Detect which cell encompasses the target text, then output its (x, y) center coordinate. 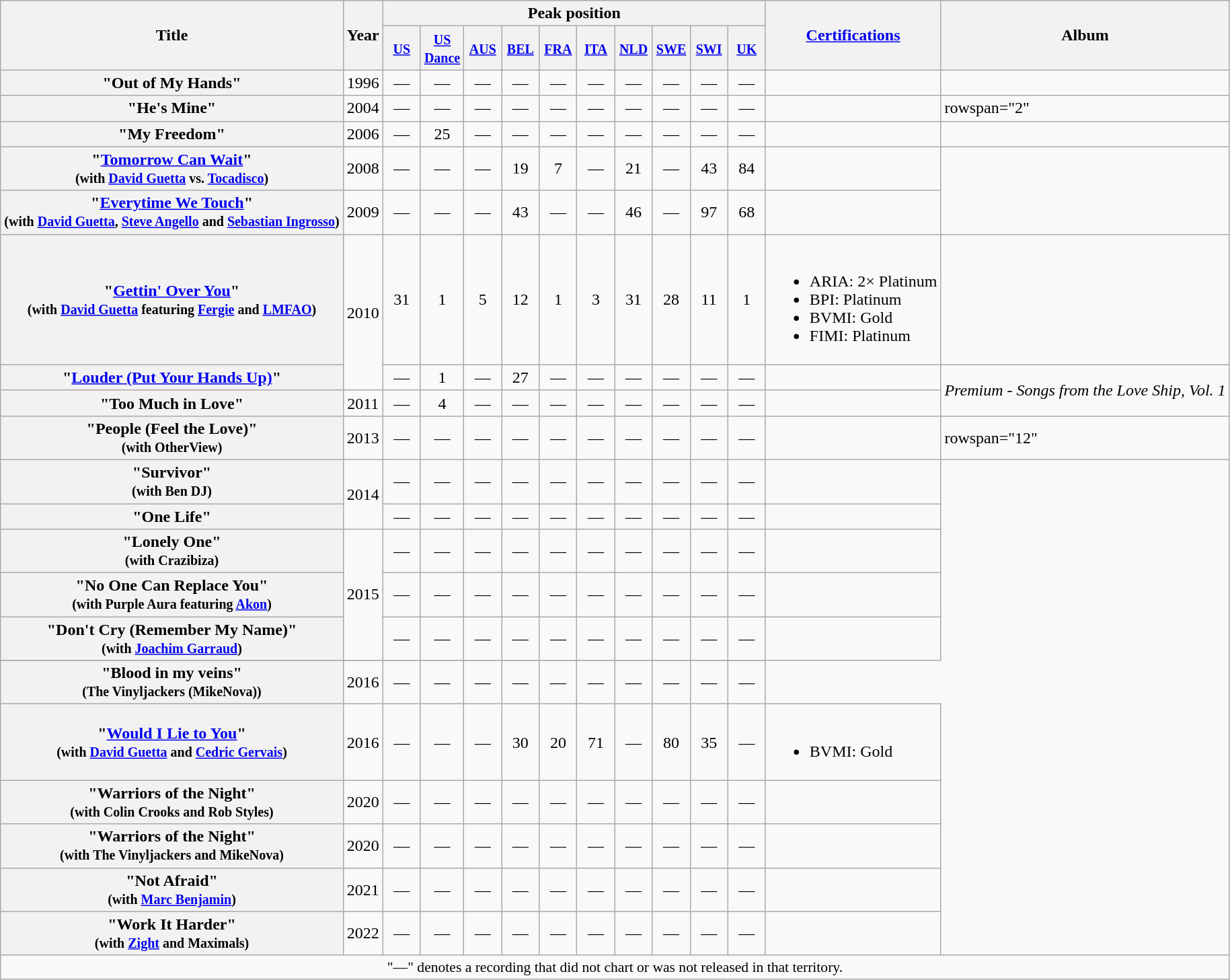
"One Life" (172, 516)
2014 (363, 494)
Title (172, 35)
"Work It Harder"(with Zight and Maximals) (172, 934)
Certifications (853, 35)
"My Freedom" (172, 134)
Year (363, 35)
US (401, 48)
2011 (363, 403)
1996 (363, 83)
"Out of My Hands" (172, 83)
71 (596, 743)
Album (1085, 35)
46 (633, 213)
2021 (363, 889)
ITA (596, 48)
2004 (363, 108)
27 (521, 377)
2013 (363, 437)
25 (442, 134)
30 (521, 743)
"Would I Lie to You" (with David Guetta and Cedric Gervais) (172, 743)
"Survivor"(with Ben DJ) (172, 482)
"No One Can Replace You"(with Purple Aura featuring Akon) (172, 595)
2009 (363, 213)
"Warriors of the Night" (with Colin Crooks and Rob Styles) (172, 802)
"Everytime We Touch"(with David Guetta, Steve Angello and Sebastian Ingrosso) (172, 213)
"People (Feel the Love)"(with OtherView) (172, 437)
UK (746, 48)
4 (442, 403)
FRA (558, 48)
"Lonely One"(with Crazibiza) (172, 552)
SWI (709, 48)
2006 (363, 134)
AUS (483, 48)
Premium - Songs from the Love Ship, Vol. 1 (1085, 390)
12 (521, 299)
2008 (363, 168)
"Warriors of the Night" (with The Vinyljackers and MikeNova) (172, 846)
19 (521, 168)
97 (709, 213)
"Tomorrow Can Wait"(with David Guetta vs. Tocadisco) (172, 168)
80 (671, 743)
28 (671, 299)
20 (558, 743)
NLD (633, 48)
"—" denotes a recording that did not chart or was not released in that territory. (615, 967)
84 (746, 168)
"Blood in my veins" (The Vinyljackers (MikeNova)) (172, 682)
3 (596, 299)
21 (633, 168)
SWE (671, 48)
BVMI: Gold (853, 743)
rowspan="12" (1085, 437)
USDance (442, 48)
BEL (521, 48)
"Louder (Put Your Hands Up)" (172, 377)
11 (709, 299)
2015 (363, 595)
"Gettin' Over You"(with David Guetta featuring Fergie and LMFAO) (172, 299)
35 (709, 743)
rowspan="2" (1085, 108)
Peak position (574, 13)
2010 (363, 312)
5 (483, 299)
"Not Afraid" (with Marc Benjamin) (172, 889)
"Don't Cry (Remember My Name)"(with Joachim Garraud) (172, 639)
ARIA: 2× PlatinumBPI: PlatinumBVMI: GoldFIMI: Platinum (853, 299)
7 (558, 168)
68 (746, 213)
"He's Mine" (172, 108)
"Too Much in Love" (172, 403)
2022 (363, 934)
